Provide the (x, y) coordinate of the cell's center where the given text is located.  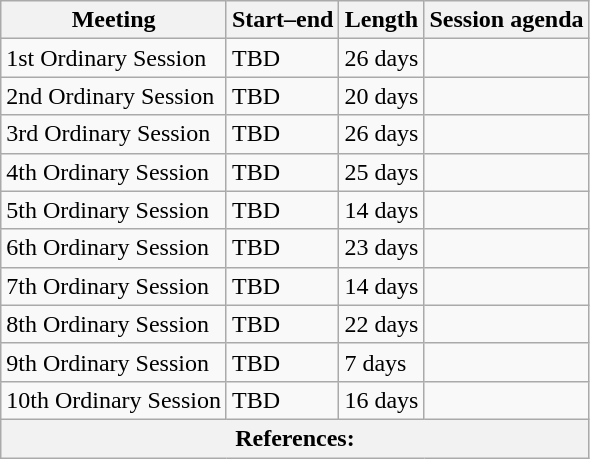
References: (295, 438)
7 days (382, 362)
25 days (382, 172)
8th Ordinary Session (114, 324)
7th Ordinary Session (114, 286)
5th Ordinary Session (114, 210)
20 days (382, 96)
Length (382, 20)
Meeting (114, 20)
1st Ordinary Session (114, 58)
6th Ordinary Session (114, 248)
16 days (382, 400)
22 days (382, 324)
4th Ordinary Session (114, 172)
2nd Ordinary Session (114, 96)
Start–end (282, 20)
9th Ordinary Session (114, 362)
Session agenda (506, 20)
3rd Ordinary Session (114, 134)
10th Ordinary Session (114, 400)
23 days (382, 248)
